Return [x, y] of the center of cell containing provided text 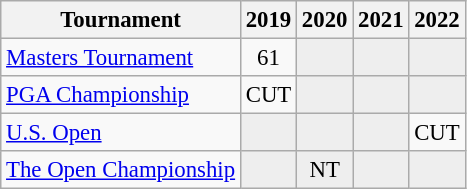
2020 [325, 20]
2021 [381, 20]
2022 [437, 20]
NT [325, 170]
U.S. Open [121, 133]
2019 [268, 20]
Tournament [121, 20]
61 [268, 58]
Masters Tournament [121, 58]
PGA Championship [121, 95]
The Open Championship [121, 170]
